Search for the cell housing the specified text and yield its [X, Y] center coordinate. 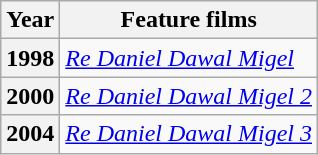
Re Daniel Dawal Migel 3 [189, 134]
Year [30, 20]
Feature films [189, 20]
1998 [30, 58]
Re Daniel Dawal Migel [189, 58]
2000 [30, 96]
Re Daniel Dawal Migel 2 [189, 96]
2004 [30, 134]
